For the text-containing cell, return its midpoint in [x, y] coordinate format. 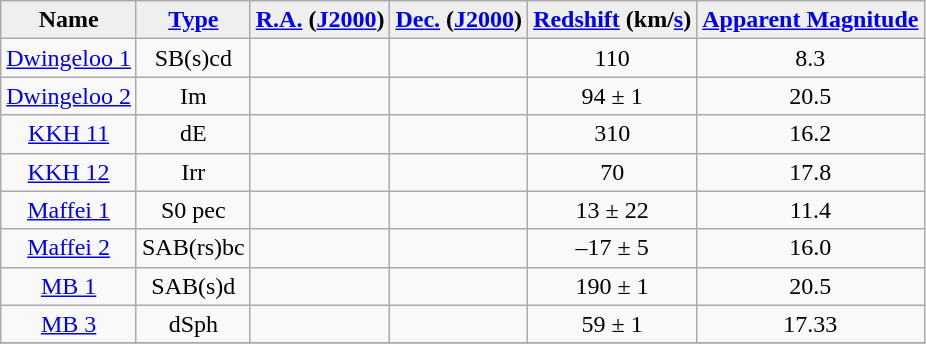
Dec. (J2000) [459, 20]
SAB(s)d [193, 286]
KKH 12 [69, 172]
R.A. (J2000) [320, 20]
8.3 [810, 58]
dE [193, 134]
SB(s)cd [193, 58]
–17 ± 5 [612, 248]
11.4 [810, 210]
Type [193, 20]
310 [612, 134]
Maffei 1 [69, 210]
190 ± 1 [612, 286]
94 ± 1 [612, 96]
Im [193, 96]
16.2 [810, 134]
17.8 [810, 172]
Dwingeloo 2 [69, 96]
dSph [193, 324]
MB 1 [69, 286]
KKH 11 [69, 134]
S0 pec [193, 210]
16.0 [810, 248]
Dwingeloo 1 [69, 58]
70 [612, 172]
Apparent Magnitude [810, 20]
17.33 [810, 324]
13 ± 22 [612, 210]
SAB(rs)bc [193, 248]
Name [69, 20]
MB 3 [69, 324]
Maffei 2 [69, 248]
Redshift (km/s) [612, 20]
59 ± 1 [612, 324]
110 [612, 58]
Irr [193, 172]
